Return the [x, y] coordinate for the center point of the cell that contains the specified text.  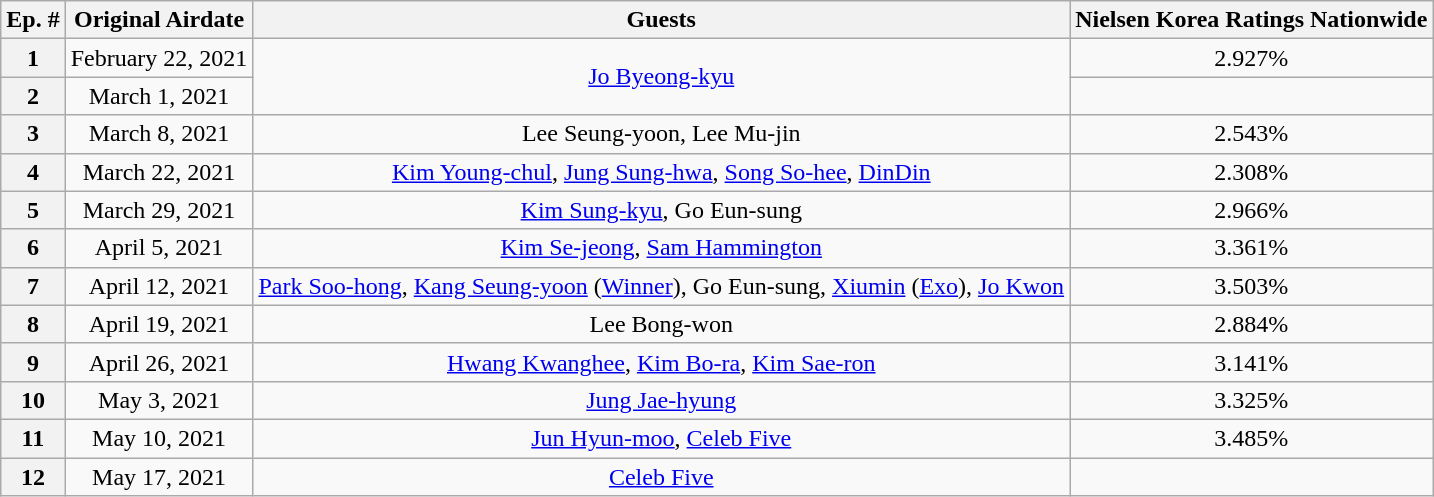
Jun Hyun-moo, Celeb Five [662, 438]
March 29, 2021 [159, 210]
May 17, 2021 [159, 477]
2 [33, 96]
5 [33, 210]
6 [33, 248]
April 19, 2021 [159, 324]
4 [33, 172]
Kim Young-chul, Jung Sung-hwa, Song So-hee, DinDin [662, 172]
March 22, 2021 [159, 172]
1 [33, 58]
March 8, 2021 [159, 134]
May 3, 2021 [159, 400]
Ep. # [33, 20]
March 1, 2021 [159, 96]
3 [33, 134]
April 26, 2021 [159, 362]
Celeb Five [662, 477]
3.361% [1252, 248]
10 [33, 400]
Original Airdate [159, 20]
Jung Jae-hyung [662, 400]
Lee Seung-yoon, Lee Mu-jin [662, 134]
3.141% [1252, 362]
11 [33, 438]
Park Soo-hong, Kang Seung-yoon (Winner), Go Eun-sung, Xiumin (Exo), Jo Kwon [662, 286]
Kim Sung-kyu, Go Eun-sung [662, 210]
Kim Se-jeong, Sam Hammington [662, 248]
2.308% [1252, 172]
3.485% [1252, 438]
9 [33, 362]
Hwang Kwanghee, Kim Bo-ra, Kim Sae-ron [662, 362]
3.503% [1252, 286]
2.884% [1252, 324]
2.543% [1252, 134]
7 [33, 286]
12 [33, 477]
8 [33, 324]
April 12, 2021 [159, 286]
Lee Bong-won [662, 324]
2.966% [1252, 210]
2.927% [1252, 58]
Jo Byeong-kyu [662, 77]
May 10, 2021 [159, 438]
February 22, 2021 [159, 58]
Nielsen Korea Ratings Nationwide [1252, 20]
Guests [662, 20]
April 5, 2021 [159, 248]
3.325% [1252, 400]
